Find where the given text appears and provide that cell's center as (X, Y) coordinate. 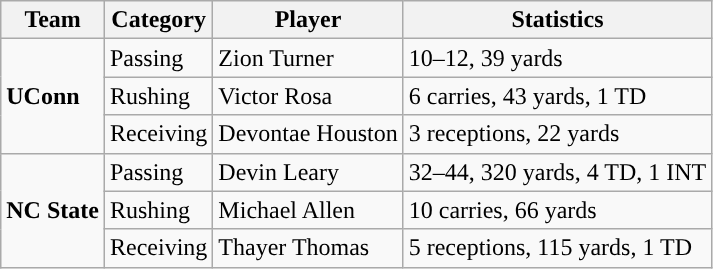
Zion Turner (308, 58)
Victor Rosa (308, 96)
6 carries, 43 yards, 1 TD (558, 96)
10–12, 39 yards (558, 58)
Thayer Thomas (308, 248)
32–44, 320 yards, 4 TD, 1 INT (558, 172)
UConn (53, 96)
Devontae Houston (308, 134)
NC State (53, 210)
Michael Allen (308, 210)
Statistics (558, 20)
3 receptions, 22 yards (558, 134)
Team (53, 20)
Player (308, 20)
Devin Leary (308, 172)
10 carries, 66 yards (558, 210)
5 receptions, 115 yards, 1 TD (558, 248)
Category (158, 20)
